Determine the [X, Y] coordinate at the center of the cell enclosing the given text.  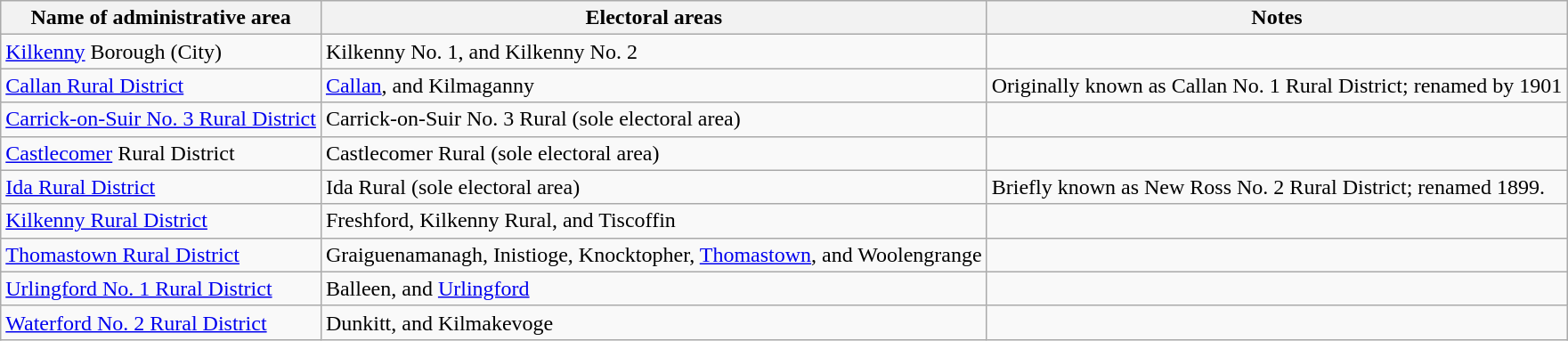
Graiguenamanagh, Inistioge, Knocktopher, Thomastown, and Woolengrange [654, 255]
Name of administrative area [161, 18]
Carrick-on-Suir No. 3 Rural (sole electoral area) [654, 119]
Castlecomer Rural District [161, 153]
Kilkenny Rural District [161, 221]
Electoral areas [654, 18]
Ida Rural (sole electoral area) [654, 187]
Ida Rural District [161, 187]
Dunkitt, and Kilmakevoge [654, 322]
Kilkenny Borough (City) [161, 52]
Callan, and Kilmaganny [654, 85]
Freshford, Kilkenny Rural, and Tiscoffin [654, 221]
Notes [1277, 18]
Thomastown Rural District [161, 255]
Waterford No. 2 Rural District [161, 322]
Callan Rural District [161, 85]
Urlingford No. 1 Rural District [161, 288]
Briefly known as New Ross No. 2 Rural District; renamed 1899. [1277, 187]
Carrick-on-Suir No. 3 Rural District [161, 119]
Balleen, and Urlingford [654, 288]
Kilkenny No. 1, and Kilkenny No. 2 [654, 52]
Castlecomer Rural (sole electoral area) [654, 153]
Originally known as Callan No. 1 Rural District; renamed by 1901 [1277, 85]
